Capture the cell that displays the provided text and extract its [X, Y] central coordinate. 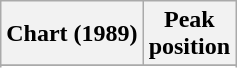
Peakposition [189, 34]
Chart (1989) [72, 34]
